Return (X, Y) of the center of cell containing provided text 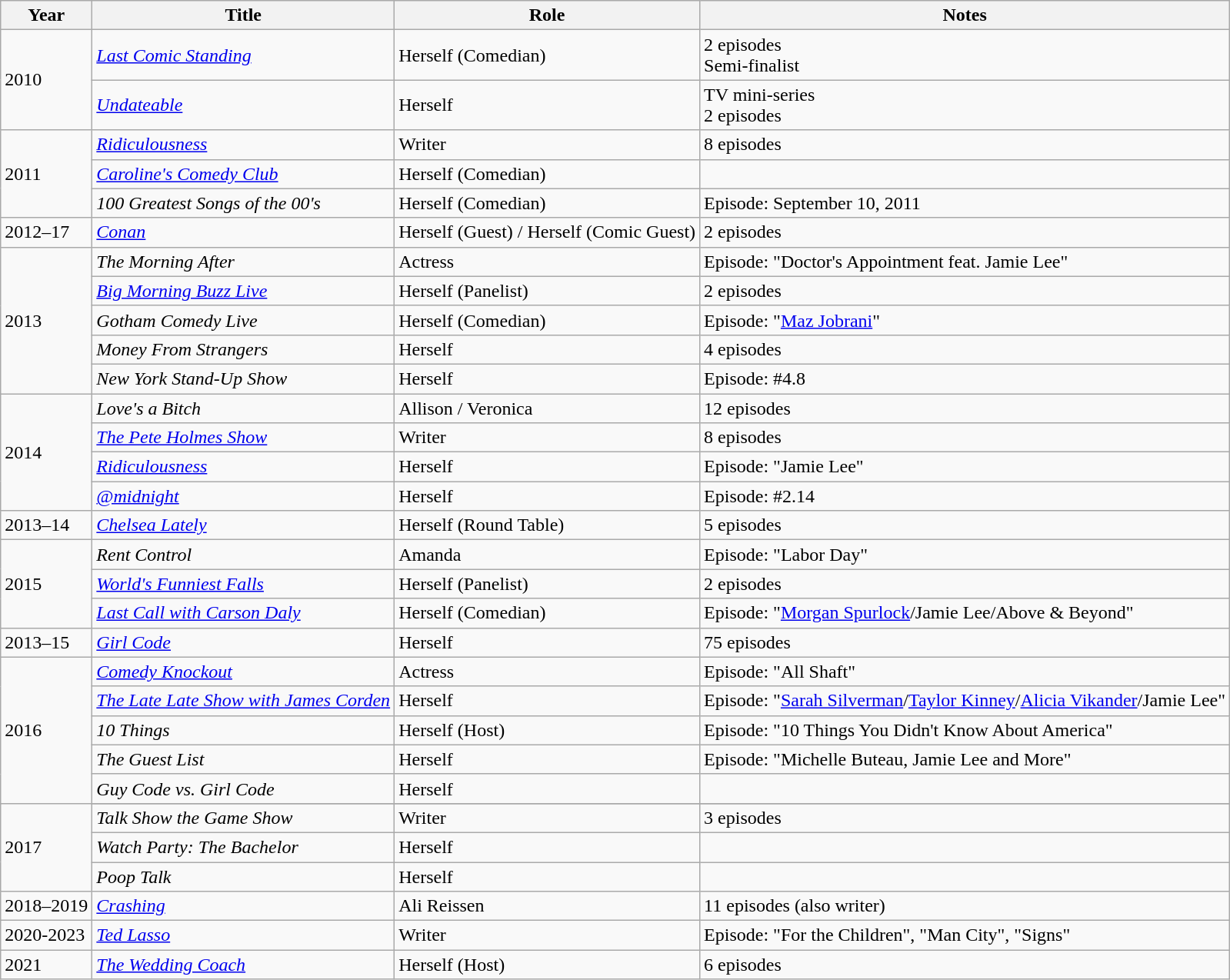
Last Comic Standing (243, 55)
The Morning After (243, 262)
Herself (Guest) / Herself (Comic Guest) (548, 232)
Episode: "10 Things You Didn't Know About America" (965, 730)
2014 (46, 452)
4 episodes (965, 349)
2013–15 (46, 642)
Ali Reissen (548, 906)
2016 (46, 730)
The Pete Holmes Show (243, 438)
2013 (46, 320)
Ted Lasso (243, 935)
Title (243, 15)
The Wedding Coach (243, 965)
Comedy Knockout (243, 672)
11 episodes (also writer) (965, 906)
Conan (243, 232)
Episode: #2.14 (965, 496)
75 episodes (965, 642)
Episode: #4.8 (965, 378)
2018–2019 (46, 906)
Love's a Bitch (243, 408)
5 episodes (965, 525)
Episode: "Labor Day" (965, 555)
2012–17 (46, 232)
6 episodes (965, 965)
2 episodesSemi-finalist (965, 55)
Episode: "Morgan Spurlock/Jamie Lee/Above & Beyond" (965, 613)
The Late Late Show with James Corden (243, 701)
Chelsea Lately (243, 525)
Talk Show the Game Show (243, 818)
2013–14 (46, 525)
Guy Code vs. Girl Code (243, 788)
Crashing (243, 906)
Allison / Veronica (548, 408)
100 Greatest Songs of the 00's (243, 203)
Caroline's Comedy Club (243, 174)
2010 (46, 80)
Episode: "Sarah Silverman/Taylor Kinney/Alicia Vikander/Jamie Lee" (965, 701)
Rent Control (243, 555)
Episode: September 10, 2011 (965, 203)
TV mini-series2 episodes (965, 105)
Notes (965, 15)
Year (46, 15)
Last Call with Carson Daly (243, 613)
World's Funniest Falls (243, 584)
Herself (Round Table) (548, 525)
Poop Talk (243, 876)
2021 (46, 965)
2020-2023 (46, 935)
Episode: "All Shaft" (965, 672)
Episode: "Doctor's Appointment feat. Jamie Lee" (965, 262)
2011 (46, 174)
The Guest List (243, 759)
Girl Code (243, 642)
Episode: "Maz Jobrani" (965, 320)
Episode: "Jamie Lee" (965, 467)
12 episodes (965, 408)
Watch Party: The Bachelor (243, 847)
Episode: "For the Children", "Man City", "Signs" (965, 935)
10 Things (243, 730)
Undateable (243, 105)
Big Morning Buzz Live (243, 291)
Role (548, 15)
Money From Strangers (243, 349)
@midnight (243, 496)
Gotham Comedy Live (243, 320)
Episode: "Michelle Buteau, Jamie Lee and More" (965, 759)
2015 (46, 584)
3 episodes (965, 818)
2017 (46, 847)
Amanda (548, 555)
New York Stand-Up Show (243, 378)
